Locate the cell with the specified text and output its [X, Y] center coordinate. 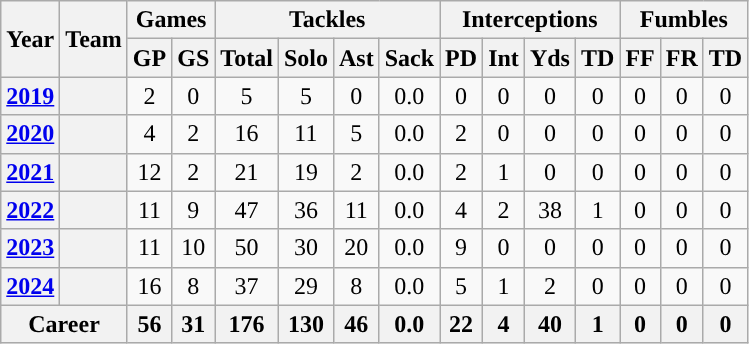
2019 [30, 96]
FR [682, 58]
2023 [30, 248]
Int [504, 58]
30 [306, 248]
10 [194, 248]
29 [306, 286]
12 [149, 172]
38 [550, 210]
PD [462, 58]
GS [194, 58]
22 [462, 324]
2022 [30, 210]
19 [306, 172]
37 [247, 286]
31 [194, 324]
47 [247, 210]
Solo [306, 58]
Games [170, 20]
Sack [409, 58]
Year [30, 39]
21 [247, 172]
Interceptions [530, 20]
Yds [550, 58]
Team [94, 39]
46 [356, 324]
Career [64, 324]
40 [550, 324]
Tackles [328, 20]
Total [247, 58]
FF [640, 58]
Ast [356, 58]
Fumbles [684, 20]
GP [149, 58]
56 [149, 324]
50 [247, 248]
2021 [30, 172]
176 [247, 324]
2020 [30, 134]
20 [356, 248]
130 [306, 324]
2024 [30, 286]
36 [306, 210]
